Search for the cell housing the specified text and yield its [x, y] center coordinate. 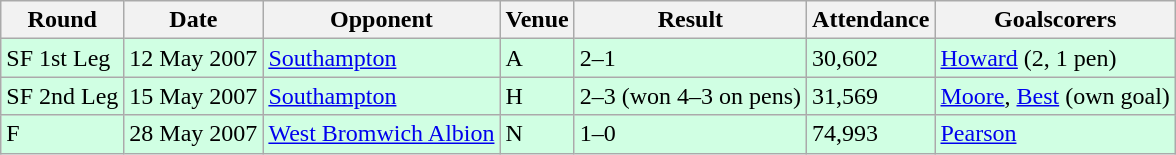
Pearson [1055, 134]
Round [62, 20]
2–1 [690, 58]
28 May 2007 [194, 134]
Moore, Best (own goal) [1055, 96]
Goalscorers [1055, 20]
Venue [537, 20]
31,569 [871, 96]
Opponent [382, 20]
Attendance [871, 20]
F [62, 134]
1–0 [690, 134]
Date [194, 20]
H [537, 96]
74,993 [871, 134]
15 May 2007 [194, 96]
N [537, 134]
30,602 [871, 58]
SF 1st Leg [62, 58]
2–3 (won 4–3 on pens) [690, 96]
Howard (2, 1 pen) [1055, 58]
SF 2nd Leg [62, 96]
A [537, 58]
12 May 2007 [194, 58]
Result [690, 20]
West Bromwich Albion [382, 134]
